Find where the given text appears and provide that cell's center as (x, y) coordinate. 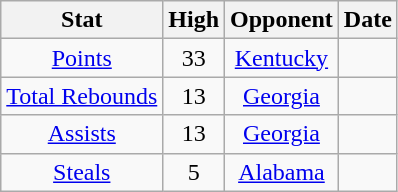
5 (194, 172)
Alabama (282, 172)
Assists (82, 134)
High (194, 20)
Date (368, 20)
Opponent (282, 20)
Steals (82, 172)
Kentucky (282, 58)
33 (194, 58)
Points (82, 58)
Total Rebounds (82, 96)
Stat (82, 20)
